Extract the (x, y) coordinate from the center of the cell holding the provided text.  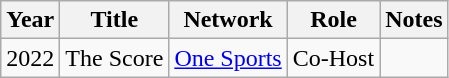
Notes (414, 20)
One Sports (228, 58)
2022 (30, 58)
Title (114, 20)
Co-Host (333, 58)
Role (333, 20)
The Score (114, 58)
Year (30, 20)
Network (228, 20)
